Provide the (x, y) coordinate of the cell's center where the given text is located.  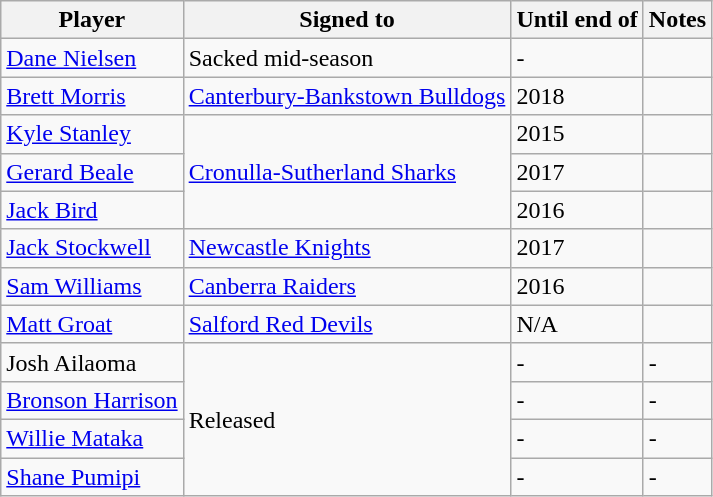
Player (92, 20)
Kyle Stanley (92, 134)
Sacked mid-season (347, 58)
Brett Morris (92, 96)
Signed to (347, 20)
2018 (577, 96)
N/A (577, 324)
Dane Nielsen (92, 58)
Gerard Beale (92, 172)
Bronson Harrison (92, 400)
Jack Bird (92, 210)
Josh Ailaoma (92, 362)
Released (347, 419)
Jack Stockwell (92, 248)
Newcastle Knights (347, 248)
Matt Groat (92, 324)
Shane Pumipi (92, 477)
Until end of (577, 20)
Notes (677, 20)
Canterbury-Bankstown Bulldogs (347, 96)
Cronulla-Sutherland Sharks (347, 172)
Salford Red Devils (347, 324)
Willie Mataka (92, 438)
Sam Williams (92, 286)
Canberra Raiders (347, 286)
2015 (577, 134)
